Find where the given text appears and provide that cell's center as (X, Y) coordinate. 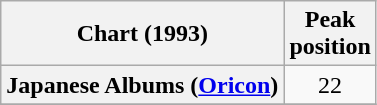
Peakposition (330, 34)
22 (330, 85)
Japanese Albums (Oricon) (142, 85)
Chart (1993) (142, 34)
